Identify which cell holds the provided text, then report its [x, y] central coordinate. 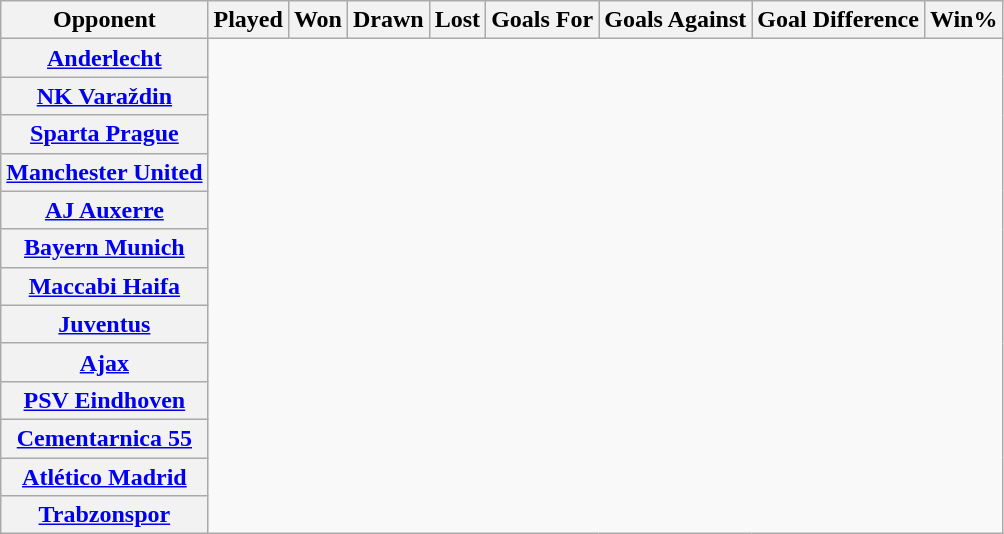
Manchester United [104, 172]
AJ Auxerre [104, 210]
Bayern Munich [104, 248]
Goals Against [676, 20]
Sparta Prague [104, 134]
Anderlecht [104, 58]
Drawn [388, 20]
Won [318, 20]
Win% [964, 20]
NK Varaždin [104, 96]
Lost [457, 20]
Opponent [104, 20]
Juventus [104, 324]
Goals For [542, 20]
Maccabi Haifa [104, 286]
PSV Eindhoven [104, 400]
Atlético Madrid [104, 477]
Goal Difference [838, 20]
Trabzonspor [104, 515]
Ajax [104, 362]
Played [248, 20]
Cementarnica 55 [104, 438]
